Search for the cell housing the specified text and yield its [x, y] center coordinate. 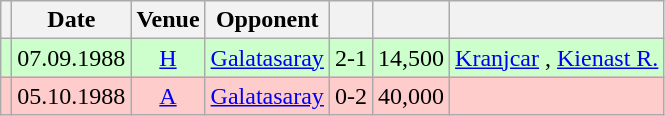
05.10.1988 [72, 96]
07.09.1988 [72, 58]
H [168, 58]
Kranjcar , Kienast R. [557, 58]
0-2 [350, 96]
2-1 [350, 58]
Venue [168, 20]
Date [72, 20]
A [168, 96]
40,000 [410, 96]
Opponent [267, 20]
14,500 [410, 58]
